Detect which cell encompasses the target text, then output its [X, Y] center coordinate. 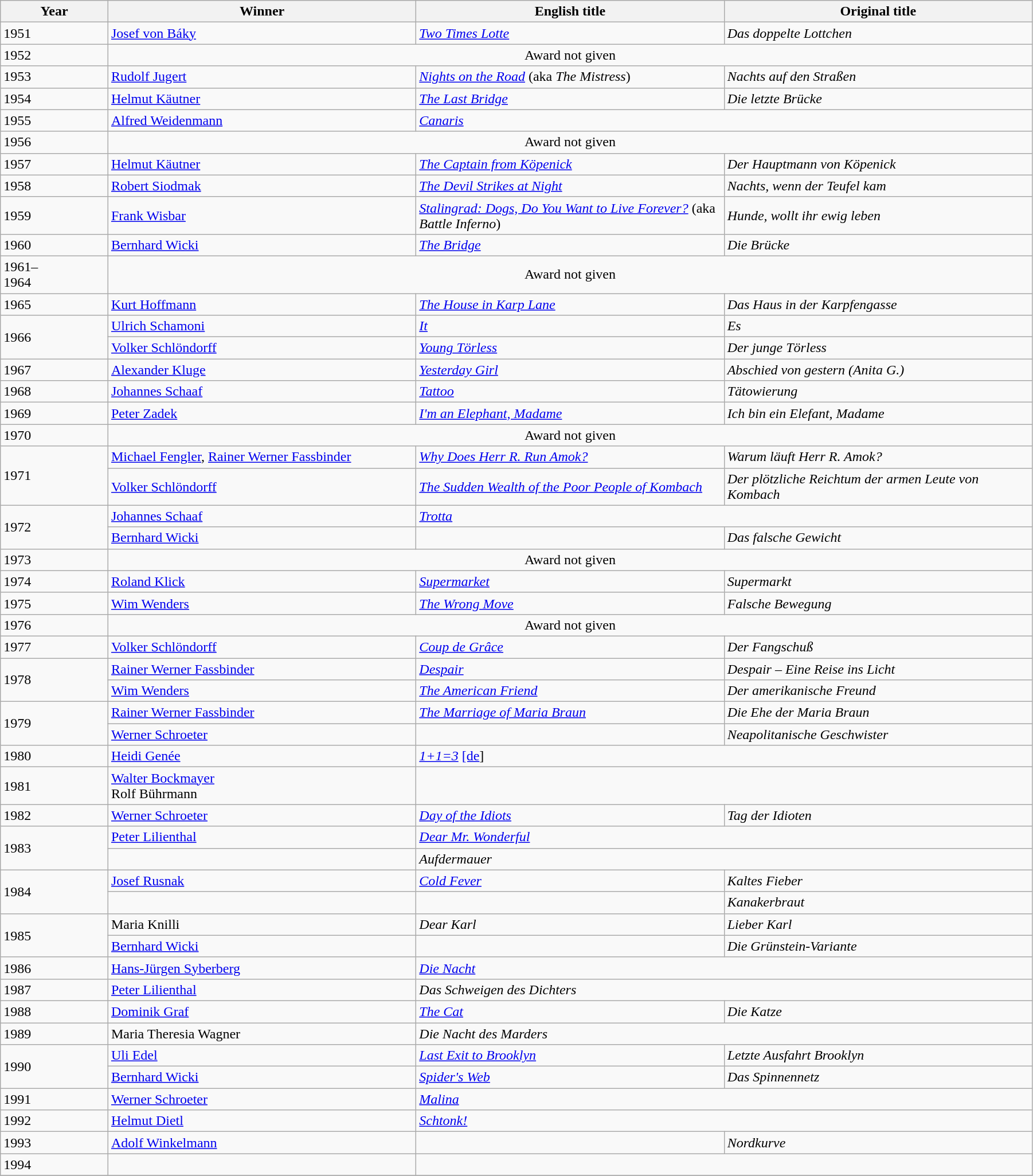
Trotta [725, 516]
1955 [54, 120]
Maria Knilli [261, 924]
Ulrich Schamoni [261, 326]
Neapolitanische Geschwister [878, 734]
Michael Fengler, Rainer Werner Fassbinder [261, 457]
Nachts, wenn der Teufel kam [878, 186]
1977 [54, 647]
Das Haus in der Karpfengasse [878, 304]
1985 [54, 935]
The Sudden Wealth of the Poor People of Kombach [570, 486]
The House in Karp Lane [570, 304]
Day of the Idiots [570, 815]
Robert Siodmak [261, 186]
Dear Karl [570, 924]
1960 [54, 245]
Der Fangschuß [878, 647]
Die Grünstein-Variante [878, 946]
1989 [54, 1034]
Die Nacht [725, 968]
Frank Wisbar [261, 216]
Stalingrad: Dogs, Do You Want to Live Forever? (aka Battle Inferno) [570, 216]
Die letzte Brücke [878, 99]
Alfred Weidenmann [261, 120]
1980 [54, 756]
Uli Edel [261, 1056]
Hans-Jürgen Syberberg [261, 968]
1970 [54, 435]
1957 [54, 164]
Ich bin ein Elefant, Madame [878, 413]
Year [54, 11]
Supermarkt [878, 581]
1953 [54, 77]
The Cat [570, 1011]
Der plötzliche Reichtum der armen Leute von Kombach [878, 486]
Falsche Bewegung [878, 603]
1984 [54, 892]
Walter BockmayerRolf Bührmann [261, 786]
Two Times Lotte [570, 33]
Der Hauptmann von Köpenick [878, 164]
1951 [54, 33]
Last Exit to Brooklyn [570, 1056]
Roland Klick [261, 581]
Dominik Graf [261, 1011]
Tätowierung [878, 392]
1981 [54, 786]
1954 [54, 99]
Coup de Grâce [570, 647]
Why Does Herr R. Run Amok? [570, 457]
The Marriage of Maria Braun [570, 713]
Josef Rusnak [261, 881]
Helmut Dietl [261, 1121]
Young Törless [570, 348]
Das falsche Gewicht [878, 538]
1978 [54, 680]
Winner [261, 11]
It [570, 326]
1+1=3 [de] [725, 756]
1988 [54, 1011]
Nachts auf den Straßen [878, 77]
Nordkurve [878, 1143]
Alexander Kluge [261, 370]
Malina [725, 1099]
Das Spinnennetz [878, 1077]
Dear Mr. Wonderful [725, 837]
1986 [54, 968]
Schtonk! [725, 1121]
Despair – Eine Reise ins Licht [878, 669]
The Last Bridge [570, 99]
Peter Zadek [261, 413]
The Wrong Move [570, 603]
1987 [54, 990]
1965 [54, 304]
Cold Fever [570, 881]
1968 [54, 392]
1992 [54, 1121]
I'm an Elephant, Madame [570, 413]
1972 [54, 527]
1974 [54, 581]
Maria Theresia Wagner [261, 1034]
Die Ehe der Maria Braun [878, 713]
Supermarket [570, 581]
1958 [54, 186]
1971 [54, 476]
1975 [54, 603]
Das doppelte Lottchen [878, 33]
Das Schweigen des Dichters [725, 990]
1961–1964 [54, 274]
1959 [54, 216]
1982 [54, 815]
Warum läuft Herr R. Amok? [878, 457]
The American Friend [570, 691]
Kaltes Fieber [878, 881]
The Devil Strikes at Night [570, 186]
Die Nacht des Marders [725, 1034]
Der junge Törless [878, 348]
Die Katze [878, 1011]
1993 [54, 1143]
Der amerikanische Freund [878, 691]
The Bridge [570, 245]
Letzte Ausfahrt Brooklyn [878, 1056]
1991 [54, 1099]
Tattoo [570, 392]
English title [570, 11]
1969 [54, 413]
Nights on the Road (aka The Mistress) [570, 77]
Aufdermauer [725, 859]
Josef von Báky [261, 33]
1973 [54, 560]
1956 [54, 142]
1952 [54, 55]
The Captain from Köpenick [570, 164]
Die Brücke [878, 245]
Canaris [725, 120]
Tag der Idioten [878, 815]
Despair [570, 669]
1994 [54, 1165]
Hunde, wollt ihr ewig leben [878, 216]
1976 [54, 625]
Es [878, 326]
Heidi Genée [261, 756]
Yesterday Girl [570, 370]
1967 [54, 370]
Rudolf Jugert [261, 77]
Spider's Web [570, 1077]
1979 [54, 724]
Original title [878, 11]
Kanakerbraut [878, 902]
1966 [54, 337]
Abschied von gestern (Anita G.) [878, 370]
Kurt Hoffmann [261, 304]
1983 [54, 848]
1990 [54, 1066]
Adolf Winkelmann [261, 1143]
Lieber Karl [878, 924]
